For the text-containing cell, return its midpoint in (X, Y) coordinate format. 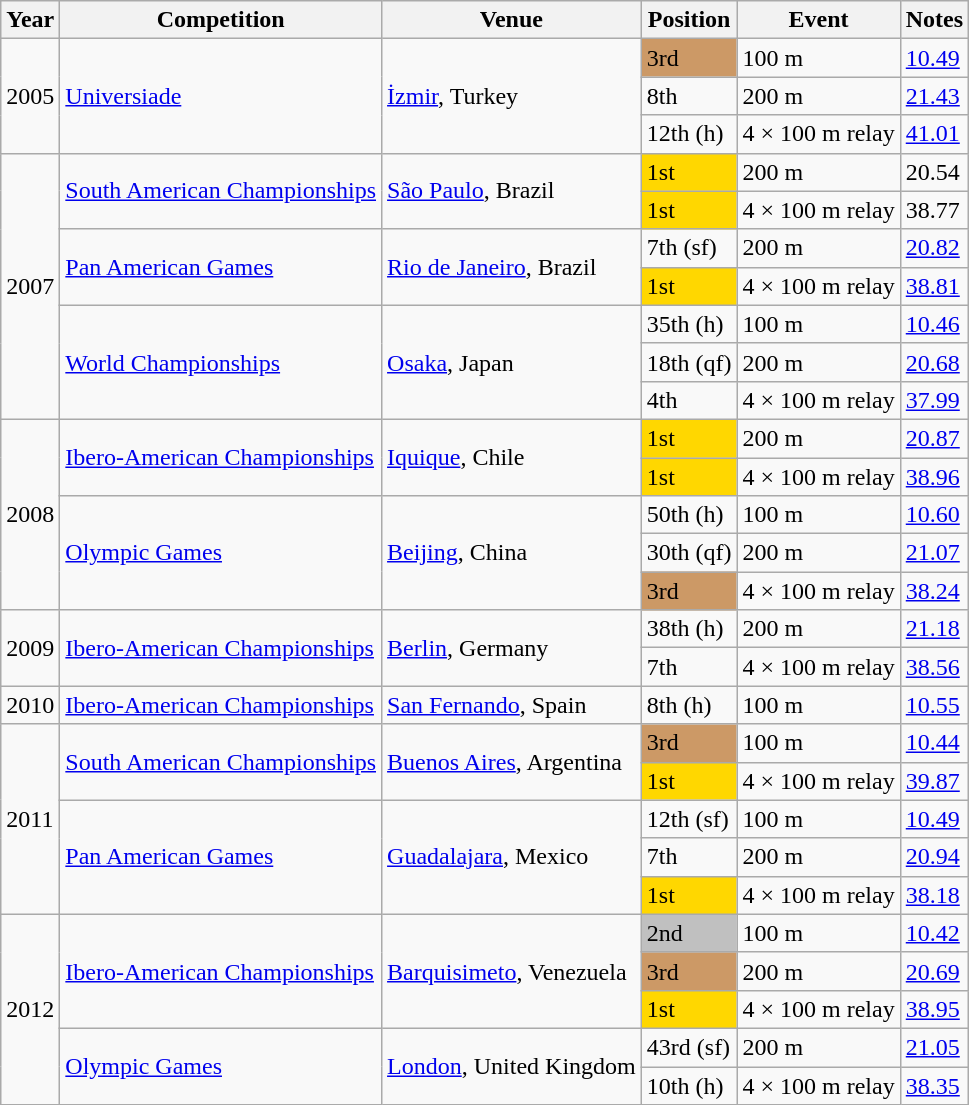
38.95 (934, 1009)
2005 (30, 96)
18th (qf) (689, 362)
39.87 (934, 781)
2010 (30, 705)
7th (sf) (689, 248)
50th (h) (689, 515)
2nd (689, 933)
10.60 (934, 515)
Universiade (221, 96)
10.55 (934, 705)
8th (h) (689, 705)
Rio de Janeiro, Brazil (512, 267)
İzmir, Turkey (512, 96)
Competition (221, 20)
30th (qf) (689, 553)
12th (sf) (689, 819)
Beijing, China (512, 553)
20.94 (934, 857)
Buenos Aires, Argentina (512, 762)
São Paulo, Brazil (512, 191)
Venue (512, 20)
World Championships (221, 362)
21.07 (934, 553)
10.42 (934, 933)
2008 (30, 514)
21.43 (934, 96)
38.24 (934, 591)
21.05 (934, 1047)
21.18 (934, 629)
41.01 (934, 134)
38.35 (934, 1085)
12th (h) (689, 134)
8th (689, 96)
10.44 (934, 743)
Event (818, 20)
38.18 (934, 895)
38.81 (934, 286)
10.46 (934, 324)
20.82 (934, 248)
20.68 (934, 362)
38.96 (934, 477)
10th (h) (689, 1085)
Notes (934, 20)
Year (30, 20)
2011 (30, 819)
Position (689, 20)
Osaka, Japan (512, 362)
37.99 (934, 400)
38.77 (934, 210)
Iquique, Chile (512, 457)
2012 (30, 1009)
Guadalajara, Mexico (512, 857)
San Fernando, Spain (512, 705)
Barquisimeto, Venezuela (512, 971)
38.56 (934, 667)
2009 (30, 648)
London, United Kingdom (512, 1066)
20.69 (934, 971)
20.54 (934, 172)
20.87 (934, 438)
2007 (30, 286)
4th (689, 400)
43rd (sf) (689, 1047)
38th (h) (689, 629)
35th (h) (689, 324)
Berlin, Germany (512, 648)
